Detect which cell encompasses the target text, then output its [X, Y] center coordinate. 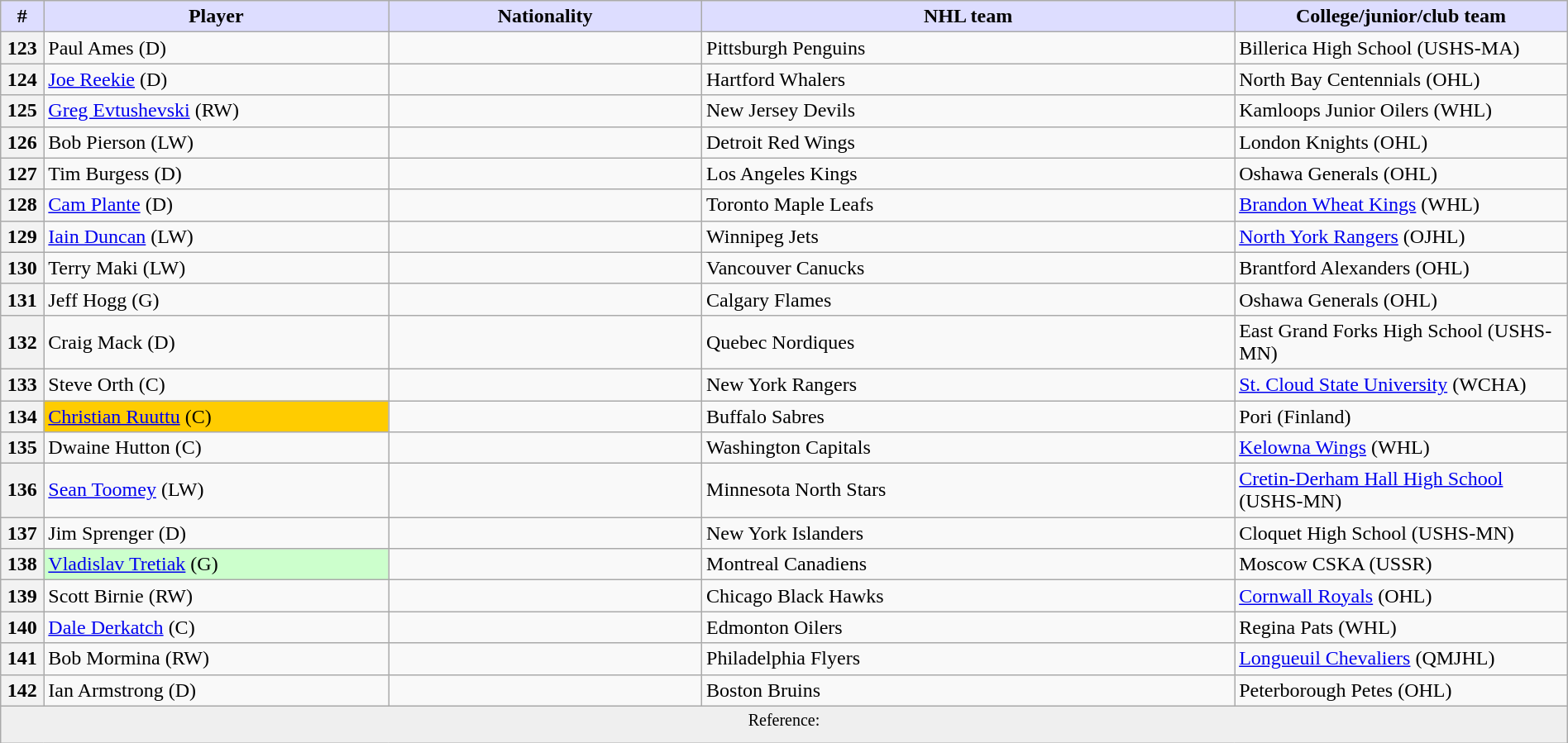
North York Rangers (OJHL) [1401, 236]
Cretin-Derham Hall High School (USHS-MN) [1401, 491]
Boston Bruins [968, 690]
124 [22, 79]
140 [22, 627]
131 [22, 299]
Pori (Finland) [1401, 416]
Los Angeles Kings [968, 174]
Washington Capitals [968, 448]
College/junior/club team [1401, 17]
Cloquet High School (USHS-MN) [1401, 533]
127 [22, 174]
Christian Ruuttu (C) [217, 416]
Minnesota North Stars [968, 491]
Sean Toomey (LW) [217, 491]
Calgary Flames [968, 299]
New York Islanders [968, 533]
Vladislav Tretiak (G) [217, 564]
Pittsburgh Penguins [968, 48]
Brandon Wheat Kings (WHL) [1401, 205]
Montreal Canadiens [968, 564]
Jeff Hogg (G) [217, 299]
North Bay Centennials (OHL) [1401, 79]
St. Cloud State University (WCHA) [1401, 384]
Toronto Maple Leafs [968, 205]
Paul Ames (D) [217, 48]
Reference: [784, 724]
Vancouver Canucks [968, 268]
Terry Maki (LW) [217, 268]
Player [217, 17]
Peterborough Petes (OHL) [1401, 690]
# [22, 17]
Bob Pierson (LW) [217, 142]
137 [22, 533]
Quebec Nordiques [968, 342]
Cornwall Royals (OHL) [1401, 596]
Cam Plante (D) [217, 205]
New Jersey Devils [968, 111]
Kamloops Junior Oilers (WHL) [1401, 111]
NHL team [968, 17]
Tim Burgess (D) [217, 174]
139 [22, 596]
Moscow CSKA (USSR) [1401, 564]
Longueuil Chevaliers (QMJHL) [1401, 659]
128 [22, 205]
Regina Pats (WHL) [1401, 627]
Craig Mack (D) [217, 342]
East Grand Forks High School (USHS-MN) [1401, 342]
123 [22, 48]
129 [22, 236]
Detroit Red Wings [968, 142]
New York Rangers [968, 384]
London Knights (OHL) [1401, 142]
134 [22, 416]
Iain Duncan (LW) [217, 236]
138 [22, 564]
136 [22, 491]
Brantford Alexanders (OHL) [1401, 268]
Hartford Whalers [968, 79]
135 [22, 448]
Dwaine Hutton (C) [217, 448]
Chicago Black Hawks [968, 596]
125 [22, 111]
Winnipeg Jets [968, 236]
Jim Sprenger (D) [217, 533]
Edmonton Oilers [968, 627]
Dale Derkatch (C) [217, 627]
Scott Birnie (RW) [217, 596]
141 [22, 659]
133 [22, 384]
Greg Evtushevski (RW) [217, 111]
142 [22, 690]
Buffalo Sabres [968, 416]
Ian Armstrong (D) [217, 690]
130 [22, 268]
Philadelphia Flyers [968, 659]
Bob Mormina (RW) [217, 659]
126 [22, 142]
Nationality [546, 17]
Billerica High School (USHS-MA) [1401, 48]
Kelowna Wings (WHL) [1401, 448]
Joe Reekie (D) [217, 79]
132 [22, 342]
Steve Orth (C) [217, 384]
